Pinpoint the cell where the given text exists, returning its (X, Y) midpoint coordinate. 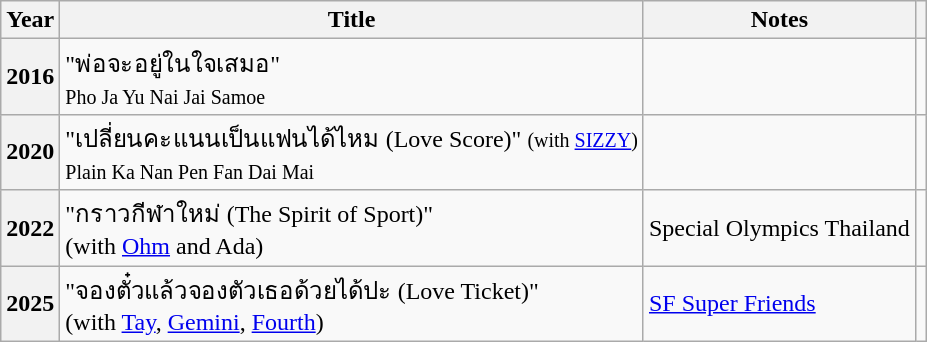
"เปลี่ยนคะแนนเป็นแฟนได้ไหม (Love Score)" (with SIZZY)Plain Ka Nan Pen Fan Dai Mai (352, 152)
2020 (30, 152)
2022 (30, 228)
Special Olympics Thailand (779, 228)
"พ่อจะอยู่ในใจเสมอ"Pho Ja Yu Nai Jai Samoe (352, 77)
Title (352, 20)
"จองตั๋วแล้วจองตัวเธอด้วยได้ปะ (Love Ticket)"(with Tay, Gemini, Fourth) (352, 304)
SF Super Friends (779, 304)
2025 (30, 304)
2016 (30, 77)
"กราวกีฬาใหม่ (The Spirit of Sport)"(with Ohm and Ada) (352, 228)
Notes (779, 20)
Year (30, 20)
